Detect which cell encompasses the target text, then output its [X, Y] center coordinate. 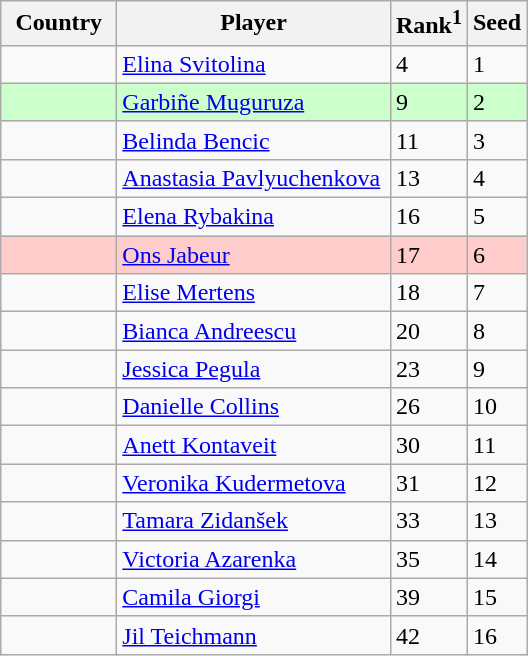
Elena Rybakina [254, 217]
Belinda Bencic [254, 140]
Camila Giorgi [254, 597]
Jessica Pegula [254, 369]
3 [496, 140]
Jil Teichmann [254, 635]
Rank1 [428, 24]
Country [59, 24]
10 [496, 407]
Anastasia Pavlyuchenkova [254, 178]
20 [428, 331]
17 [428, 255]
33 [428, 521]
23 [428, 369]
5 [496, 217]
39 [428, 597]
26 [428, 407]
31 [428, 483]
Tamara Zidanšek [254, 521]
35 [428, 559]
Elina Svitolina [254, 64]
Elise Mertens [254, 293]
Veronika Kudermetova [254, 483]
7 [496, 293]
Anett Kontaveit [254, 445]
Danielle Collins [254, 407]
Seed [496, 24]
6 [496, 255]
14 [496, 559]
Garbiñe Muguruza [254, 102]
Victoria Azarenka [254, 559]
30 [428, 445]
18 [428, 293]
15 [496, 597]
12 [496, 483]
1 [496, 64]
42 [428, 635]
Ons Jabeur [254, 255]
Player [254, 24]
2 [496, 102]
Bianca Andreescu [254, 331]
8 [496, 331]
